Locate the cell with the specified text and output its [X, Y] center coordinate. 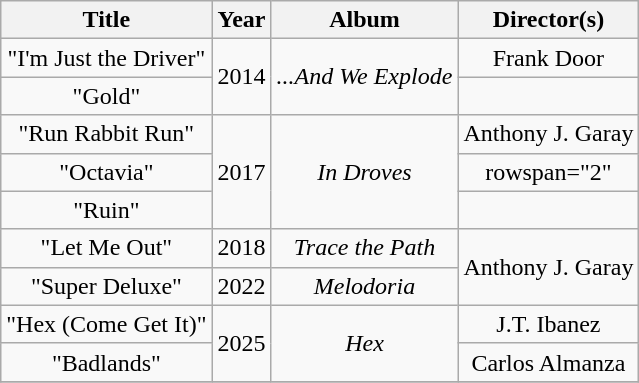
Title [106, 20]
2018 [242, 248]
J.T. Ibanez [548, 324]
2017 [242, 172]
2022 [242, 286]
2014 [242, 77]
rowspan="2" [548, 172]
"Let Me Out" [106, 248]
Director(s) [548, 20]
"Hex (Come Get It)" [106, 324]
"I'm Just the Driver" [106, 58]
Trace the Path [364, 248]
Frank Door [548, 58]
...And We Explode [364, 77]
In Droves [364, 172]
"Ruin" [106, 210]
Year [242, 20]
"Octavia" [106, 172]
Hex [364, 343]
Carlos Almanza [548, 362]
2025 [242, 343]
Album [364, 20]
"Run Rabbit Run" [106, 134]
Melodoria [364, 286]
"Super Deluxe" [106, 286]
"Gold" [106, 96]
"Badlands" [106, 362]
